For the text-containing cell, return its midpoint in [x, y] coordinate format. 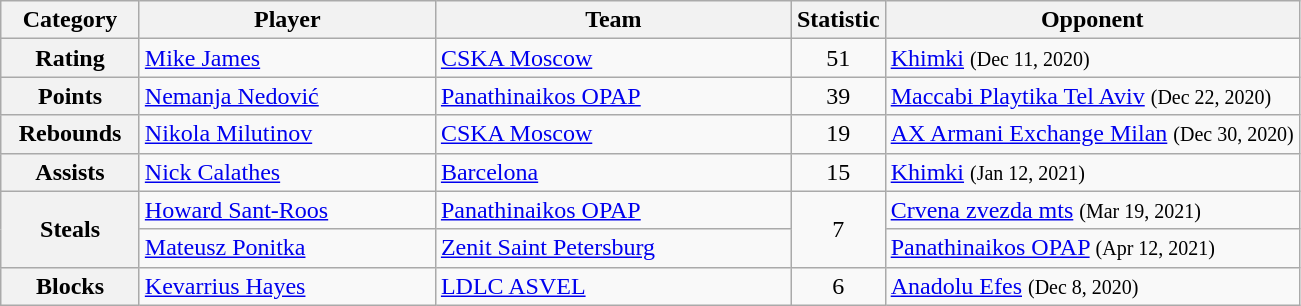
Maccabi Playtika Tel Aviv (Dec 22, 2020) [1092, 96]
15 [838, 172]
LDLC ASVEL [613, 286]
Rebounds [70, 134]
Mateusz Ponitka [287, 248]
Zenit Saint Petersburg [613, 248]
Statistic [838, 20]
Crvena zvezda mts (Mar 19, 2021) [1092, 210]
Team [613, 20]
39 [838, 96]
Player [287, 20]
6 [838, 286]
19 [838, 134]
Mike James [287, 58]
Category [70, 20]
Khimki (Jan 12, 2021) [1092, 172]
Howard Sant-Roos [287, 210]
Assists [70, 172]
Points [70, 96]
Nikola Milutinov [287, 134]
Steals [70, 229]
AX Armani Exchange Milan (Dec 30, 2020) [1092, 134]
Panathinaikos OPAP (Apr 12, 2021) [1092, 248]
Opponent [1092, 20]
Kevarrius Hayes [287, 286]
Khimki (Dec 11, 2020) [1092, 58]
51 [838, 58]
Blocks [70, 286]
Anadolu Efes (Dec 8, 2020) [1092, 286]
Barcelona [613, 172]
Nemanja Nedović [287, 96]
Nick Calathes [287, 172]
7 [838, 229]
Rating [70, 58]
